Identify which cell holds the provided text, then report its (x, y) central coordinate. 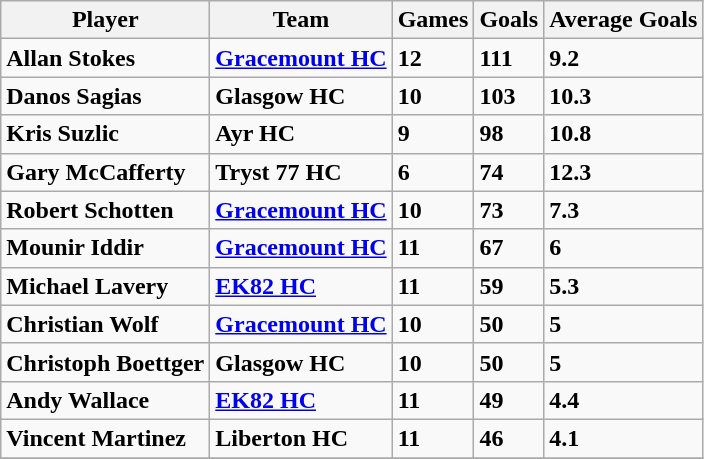
59 (509, 286)
Gary McCafferty (106, 172)
103 (509, 96)
4.1 (624, 438)
Allan Stokes (106, 58)
74 (509, 172)
Danos Sagias (106, 96)
Average Goals (624, 20)
73 (509, 210)
Ayr HC (301, 134)
10.3 (624, 96)
12 (433, 58)
Christoph Boettger (106, 362)
10.8 (624, 134)
111 (509, 58)
Vincent Martinez (106, 438)
Team (301, 20)
Christian Wolf (106, 324)
Goals (509, 20)
Games (433, 20)
9.2 (624, 58)
Kris Suzlic (106, 134)
Robert Schotten (106, 210)
Liberton HC (301, 438)
46 (509, 438)
7.3 (624, 210)
5.3 (624, 286)
67 (509, 248)
Mounir Iddir (106, 248)
12.3 (624, 172)
98 (509, 134)
9 (433, 134)
Andy Wallace (106, 400)
49 (509, 400)
4.4 (624, 400)
Michael Lavery (106, 286)
Player (106, 20)
Tryst 77 HC (301, 172)
